Search for the cell housing the specified text and yield its (X, Y) center coordinate. 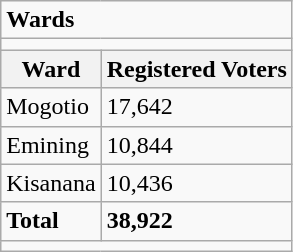
Emining (51, 145)
Ward (51, 69)
Wards (147, 20)
Registered Voters (196, 69)
10,436 (196, 183)
10,844 (196, 145)
Mogotio (51, 107)
Kisanana (51, 183)
Total (51, 221)
38,922 (196, 221)
17,642 (196, 107)
